Identify which cell holds the provided text, then report its [x, y] central coordinate. 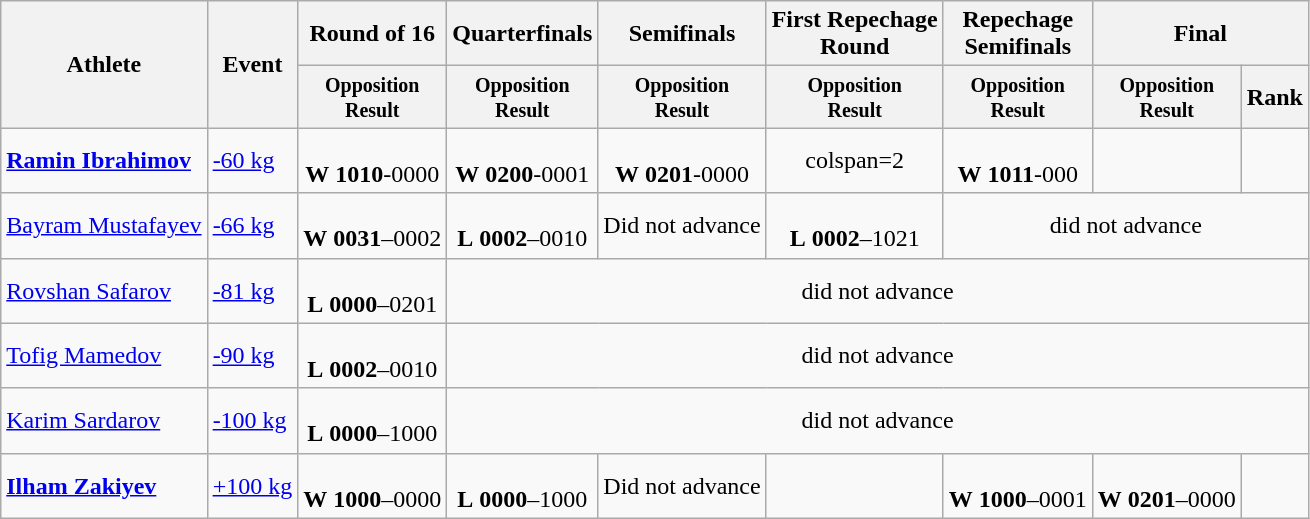
-100 kg [252, 420]
-90 kg [252, 356]
+100 kg [252, 486]
W 1000–0001 [1018, 486]
Final [1200, 34]
Tofig Mamedov [104, 356]
W 0200-0001 [522, 160]
W 1011-000 [1018, 160]
W 1010-0000 [372, 160]
Athlete [104, 64]
Karim Sardarov [104, 420]
Ramin Ibrahimov [104, 160]
colspan=2 [854, 160]
W 0201–0000 [1166, 486]
L 0002–1021 [854, 226]
Repechage Semifinals [1018, 34]
W 1000–0000 [372, 486]
Ilham Zakiyev [104, 486]
-81 kg [252, 290]
-66 kg [252, 226]
Rovshan Safarov [104, 290]
First Repechage Round [854, 34]
W 0031–0002 [372, 226]
Semifinals [682, 34]
Event [252, 64]
L 0000–0201 [372, 290]
Round of 16 [372, 34]
Rank [1274, 97]
Bayram Mustafayev [104, 226]
Quarterfinals [522, 34]
W 0201-0000 [682, 160]
-60 kg [252, 160]
